Return the [X, Y] coordinate for the center point of the cell that contains the specified text.  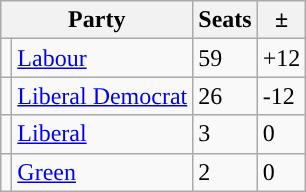
+12 [282, 58]
Liberal Democrat [102, 96]
26 [225, 96]
2 [225, 172]
Liberal [102, 134]
Green [102, 172]
Seats [225, 20]
59 [225, 58]
3 [225, 134]
Party [97, 20]
-12 [282, 96]
± [282, 20]
Labour [102, 58]
